From the cell containing the given text, extract its center point as [x, y] coordinate. 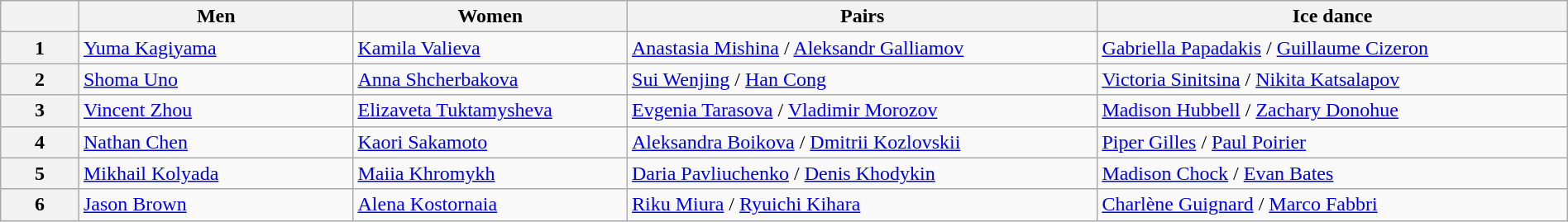
5 [40, 173]
Maiia Khromykh [490, 173]
Kaori Sakamoto [490, 142]
Pairs [863, 17]
Anastasia Mishina / Aleksandr Galliamov [863, 48]
Yuma Kagiyama [216, 48]
Piper Gilles / Paul Poirier [1332, 142]
Jason Brown [216, 205]
Women [490, 17]
Alena Kostornaia [490, 205]
Elizaveta Tuktamysheva [490, 111]
Madison Chock / Evan Bates [1332, 173]
2 [40, 79]
1 [40, 48]
Victoria Sinitsina / Nikita Katsalapov [1332, 79]
Evgenia Tarasova / Vladimir Morozov [863, 111]
Shoma Uno [216, 79]
3 [40, 111]
Aleksandra Boikova / Dmitrii Kozlovskii [863, 142]
Gabriella Papadakis / Guillaume Cizeron [1332, 48]
Nathan Chen [216, 142]
Ice dance [1332, 17]
Daria Pavliuchenko / Denis Khodykin [863, 173]
6 [40, 205]
Kamila Valieva [490, 48]
Men [216, 17]
Anna Shcherbakova [490, 79]
Sui Wenjing / Han Cong [863, 79]
4 [40, 142]
Charlène Guignard / Marco Fabbri [1332, 205]
Madison Hubbell / Zachary Donohue [1332, 111]
Mikhail Kolyada [216, 173]
Riku Miura / Ryuichi Kihara [863, 205]
Vincent Zhou [216, 111]
